Return (X, Y) of the center of cell containing provided text 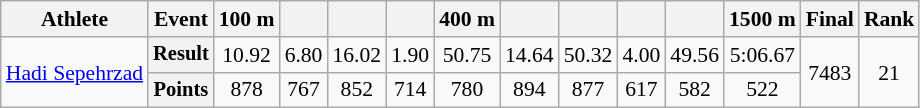
Event (181, 19)
7483 (830, 72)
21 (890, 72)
522 (762, 90)
Hadi Sepehrzad (74, 72)
14.64 (530, 55)
1.90 (410, 55)
1500 m (762, 19)
877 (588, 90)
Result (181, 55)
10.92 (247, 55)
100 m (247, 19)
49.56 (694, 55)
50.32 (588, 55)
50.75 (467, 55)
714 (410, 90)
5:06.67 (762, 55)
582 (694, 90)
Rank (890, 19)
878 (247, 90)
617 (641, 90)
16.02 (356, 55)
Athlete (74, 19)
780 (467, 90)
894 (530, 90)
4.00 (641, 55)
767 (304, 90)
400 m (467, 19)
Final (830, 19)
852 (356, 90)
6.80 (304, 55)
Points (181, 90)
